Identify which cell holds the provided text, then report its (X, Y) central coordinate. 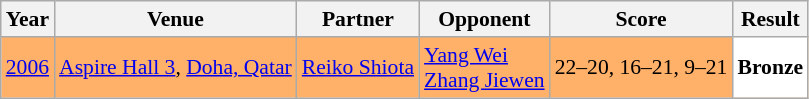
Score (642, 19)
Bronze (770, 68)
Opponent (484, 19)
Venue (176, 19)
Aspire Hall 3, Doha, Qatar (176, 68)
Result (770, 19)
22–20, 16–21, 9–21 (642, 68)
Year (28, 19)
2006 (28, 68)
Reiko Shiota (358, 68)
Yang Wei Zhang Jiewen (484, 68)
Partner (358, 19)
